Detect which cell encompasses the target text, then output its [x, y] center coordinate. 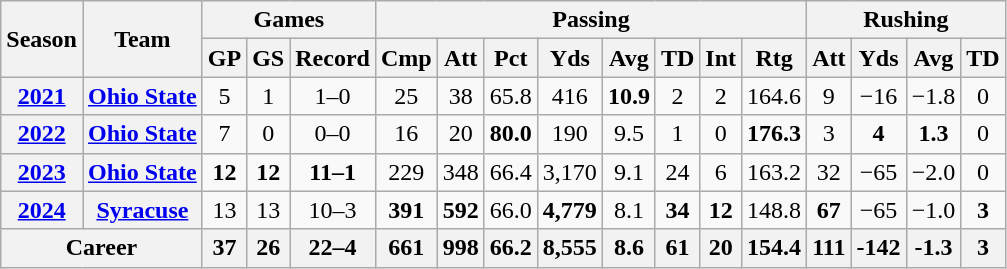
Int [721, 58]
163.2 [774, 172]
176.3 [774, 134]
−2.0 [934, 172]
348 [460, 172]
−1.8 [934, 96]
2023 [42, 172]
66.0 [510, 210]
Rtg [774, 58]
8.1 [628, 210]
Season [42, 39]
Passing [590, 20]
65.8 [510, 96]
4 [878, 134]
229 [406, 172]
7 [224, 134]
66.2 [510, 248]
9 [829, 96]
24 [677, 172]
Career [102, 248]
661 [406, 248]
9.5 [628, 134]
8,555 [570, 248]
9.1 [628, 172]
3,170 [570, 172]
Cmp [406, 58]
416 [570, 96]
2022 [42, 134]
1–0 [333, 96]
Pct [510, 58]
8.6 [628, 248]
67 [829, 210]
32 [829, 172]
-1.3 [934, 248]
-142 [878, 248]
26 [268, 248]
10.9 [628, 96]
−16 [878, 96]
592 [460, 210]
−1.0 [934, 210]
190 [570, 134]
6 [721, 172]
Rushing [906, 20]
998 [460, 248]
37 [224, 248]
0–0 [333, 134]
Team [142, 39]
25 [406, 96]
5 [224, 96]
80.0 [510, 134]
148.8 [774, 210]
22–4 [333, 248]
111 [829, 248]
GS [268, 58]
38 [460, 96]
154.4 [774, 248]
Syracuse [142, 210]
16 [406, 134]
Record [333, 58]
4,779 [570, 210]
164.6 [774, 96]
10–3 [333, 210]
34 [677, 210]
GP [224, 58]
61 [677, 248]
66.4 [510, 172]
2024 [42, 210]
11–1 [333, 172]
2021 [42, 96]
Games [288, 20]
1.3 [934, 134]
391 [406, 210]
